Identify which cell holds the provided text, then report its [X, Y] central coordinate. 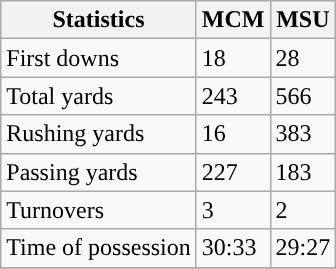
Statistics [99, 20]
Rushing yards [99, 134]
MCM [233, 20]
243 [233, 96]
183 [303, 172]
28 [303, 58]
227 [233, 172]
16 [233, 134]
Total yards [99, 96]
383 [303, 134]
Turnovers [99, 210]
18 [233, 58]
MSU [303, 20]
Passing yards [99, 172]
29:27 [303, 248]
2 [303, 210]
Time of possession [99, 248]
30:33 [233, 248]
3 [233, 210]
First downs [99, 58]
566 [303, 96]
